Detect which cell encompasses the target text, then output its (x, y) center coordinate. 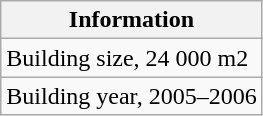
Building size, 24 000 m2 (132, 58)
Information (132, 20)
Building year, 2005–2006 (132, 96)
